Search for the cell housing the specified text and yield its [X, Y] center coordinate. 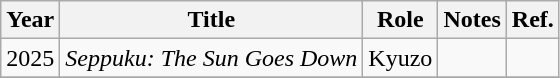
Notes [472, 20]
Seppuku: The Sun Goes Down [212, 58]
Year [30, 20]
2025 [30, 58]
Role [400, 20]
Title [212, 20]
Kyuzo [400, 58]
Ref. [532, 20]
